Scan for the cell matching the given text and deliver its [x, y] coordinate at center. 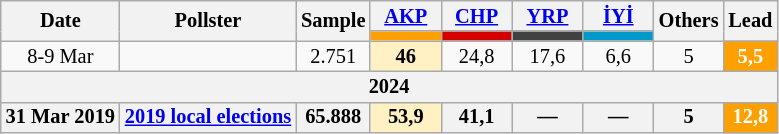
12,8 [750, 118]
Pollster [208, 20]
46 [406, 56]
24,8 [476, 56]
6,6 [618, 56]
65.888 [333, 118]
17,6 [548, 56]
İYİ [618, 16]
Others [689, 20]
53,9 [406, 118]
5,5 [750, 56]
41,1 [476, 118]
Lead [750, 20]
AKP [406, 16]
8-9 Mar [60, 56]
2.751 [333, 56]
31 Mar 2019 [60, 118]
Sample [333, 20]
2019 local elections [208, 118]
Date [60, 20]
2024 [390, 86]
YRP [548, 16]
CHP [476, 16]
